Scan for the cell matching the given text and deliver its (X, Y) coordinate at center. 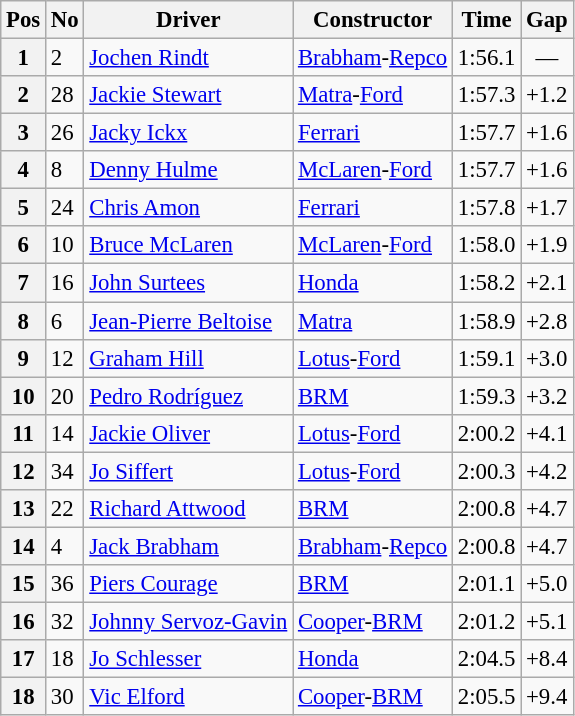
Johnny Servoz-Gavin (188, 621)
Vic Elford (188, 697)
1:57.3 (487, 95)
+4.1 (547, 433)
John Surtees (188, 283)
2:00.2 (487, 433)
7 (24, 283)
Jacky Ickx (188, 133)
Jackie Oliver (188, 433)
+3.0 (547, 358)
1 (24, 58)
22 (65, 509)
+5.1 (547, 621)
+4.2 (547, 471)
Richard Attwood (188, 509)
34 (65, 471)
1:59.1 (487, 358)
Denny Hulme (188, 170)
1:59.3 (487, 396)
+2.1 (547, 283)
2:04.5 (487, 659)
1:58.0 (487, 245)
Constructor (373, 20)
Piers Courage (188, 584)
+1.7 (547, 208)
Jo Schlesser (188, 659)
30 (65, 697)
5 (24, 208)
+5.0 (547, 584)
9 (24, 358)
1:58.9 (487, 321)
17 (24, 659)
2:05.5 (487, 697)
+2.8 (547, 321)
1:57.8 (487, 208)
+3.2 (547, 396)
28 (65, 95)
1:58.2 (487, 283)
Bruce McLaren (188, 245)
24 (65, 208)
13 (24, 509)
+1.9 (547, 245)
— (547, 58)
Graham Hill (188, 358)
Jo Siffert (188, 471)
Pos (24, 20)
Jackie Stewart (188, 95)
Chris Amon (188, 208)
Matra-Ford (373, 95)
Matra (373, 321)
Jochen Rindt (188, 58)
2:01.2 (487, 621)
26 (65, 133)
Gap (547, 20)
Jack Brabham (188, 546)
2:00.3 (487, 471)
Jean-Pierre Beltoise (188, 321)
1:56.1 (487, 58)
+9.4 (547, 697)
20 (65, 396)
32 (65, 621)
36 (65, 584)
2:01.1 (487, 584)
+8.4 (547, 659)
Pedro Rodríguez (188, 396)
3 (24, 133)
15 (24, 584)
11 (24, 433)
No (65, 20)
+1.2 (547, 95)
Time (487, 20)
Driver (188, 20)
